Provide the [x, y] coordinate of the cell's center where the given text is located.  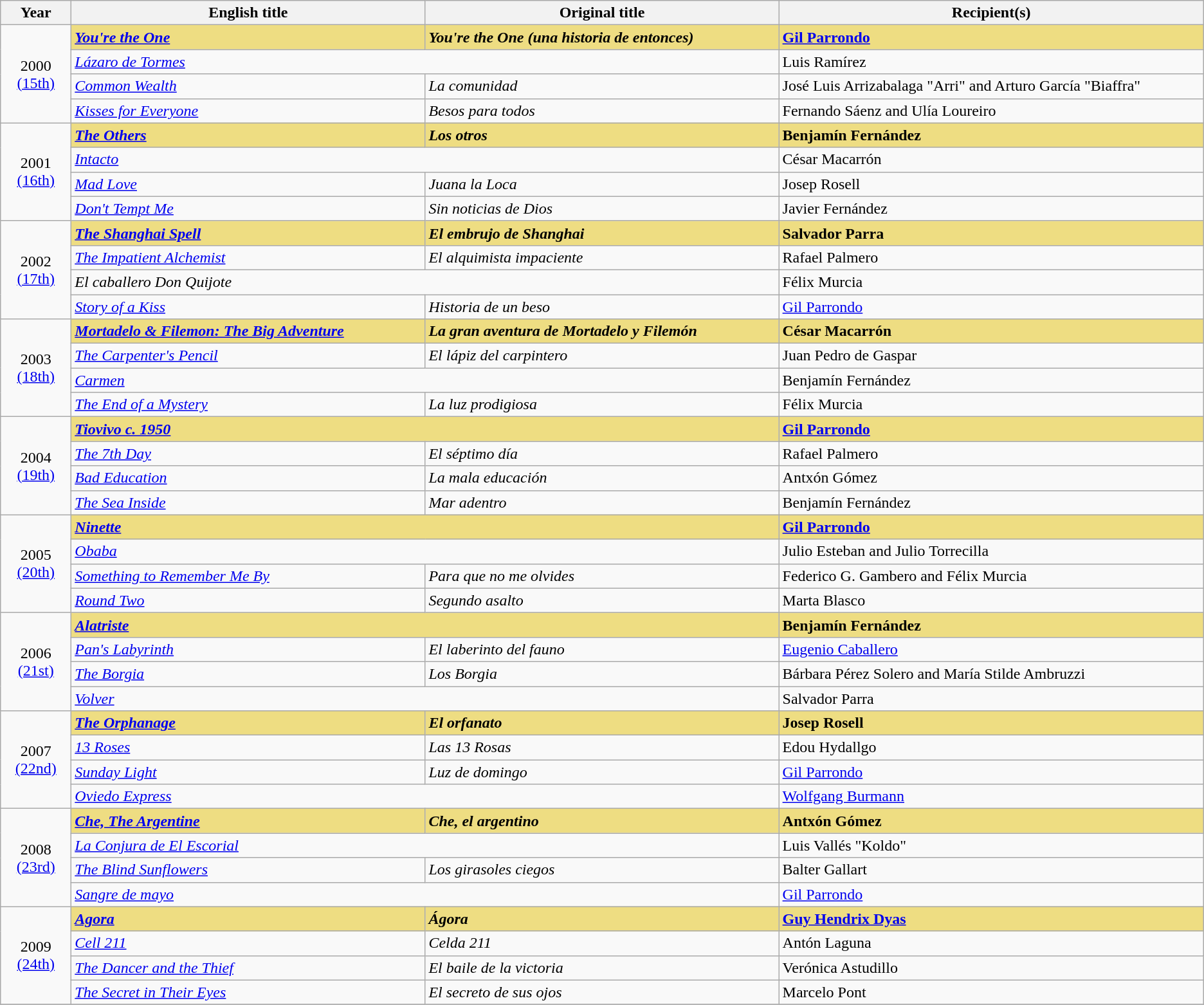
The Orphanage [248, 723]
José Luis Arrizabalaga "Arri" and Arturo García "Biaffra" [991, 86]
Marcelo Pont [991, 992]
Guy Hendrix Dyas [991, 919]
Che, el argentino [602, 821]
English title [248, 13]
Common Wealth [248, 86]
Juan Pedro de Gaspar [991, 356]
Story of a Kiss [248, 307]
Che, The Argentine [248, 821]
The Sea Inside [248, 502]
Don't Tempt Me [248, 208]
Mad Love [248, 184]
La gran aventura de Mortadelo y Filemón [602, 331]
The Others [248, 135]
2000(15th) [36, 74]
La Conjura de El Escorial [425, 845]
2008(23rd) [36, 858]
Volver [425, 698]
El lápiz del carpintero [602, 356]
The Carpenter's Pencil [248, 356]
Kisses for Everyone [248, 111]
The Impatient Alchemist [248, 257]
The Blind Sunflowers [248, 870]
The End of a Mystery [248, 405]
Los Borgia [602, 674]
La comunidad [602, 86]
Edou Hydallgo [991, 748]
Luis Ramírez [991, 62]
Los girasoles ciegos [602, 870]
The Secret in Their Eyes [248, 992]
Bad Education [248, 478]
Fernando Sáenz and Ulía Loureiro [991, 111]
The Dancer and the Thief [248, 968]
La mala educación [602, 478]
Oviedo Express [425, 797]
Para que no me olvides [602, 576]
Las 13 Rosas [602, 748]
Ninette [425, 527]
2009(24th) [36, 955]
El alquimista impaciente [602, 257]
2003(18th) [36, 368]
El caballero Don Quijote [425, 282]
Ágora [602, 919]
Sin noticias de Dios [602, 208]
Los otros [602, 135]
The Borgia [248, 674]
Intacto [425, 160]
Bárbara Pérez Solero and María Stilde Ambruzzi [991, 674]
Luis Vallés "Koldo" [991, 845]
Cell 211 [248, 943]
Sunday Light [248, 772]
Mortadelo & Filemon: The Big Adventure [248, 331]
El laberinto del fauno [602, 649]
Verónica Astudillo [991, 968]
El séptimo día [602, 454]
El baile de la victoria [602, 968]
Mar adentro [602, 502]
Julio Esteban and Julio Torrecilla [991, 551]
Celda 211 [602, 943]
Agora [248, 919]
Balter Gallart [991, 870]
Luz de domingo [602, 772]
Javier Fernández [991, 208]
Federico G. Gambero and Félix Murcia [991, 576]
2007(22nd) [36, 760]
Antón Laguna [991, 943]
Carmen [425, 380]
Alatriste [425, 625]
Something to Remember Me By [248, 576]
Lázaro de Tormes [425, 62]
2002(17th) [36, 270]
2004(19th) [36, 466]
The Shanghai Spell [248, 233]
13 Roses [248, 748]
Original title [602, 13]
2006(21st) [36, 661]
The 7th Day [248, 454]
Year [36, 13]
El embrujo de Shanghai [602, 233]
Sangre de mayo [425, 894]
Obaba [425, 551]
La luz prodigiosa [602, 405]
Juana la Loca [602, 184]
El secreto de sus ojos [602, 992]
Eugenio Caballero [991, 649]
Pan's Labyrinth [248, 649]
Segundo asalto [602, 600]
Recipient(s) [991, 13]
El orfanato [602, 723]
You're the One [248, 37]
Besos para todos [602, 111]
2005(20th) [36, 564]
Round Two [248, 600]
Historia de un beso [602, 307]
Tiovivo c. 1950 [425, 429]
2001(16th) [36, 172]
Wolfgang Burmann [991, 797]
Marta Blasco [991, 600]
You're the One (una historia de entonces) [602, 37]
